Determine the (X, Y) coordinate at the center of the cell enclosing the given text.  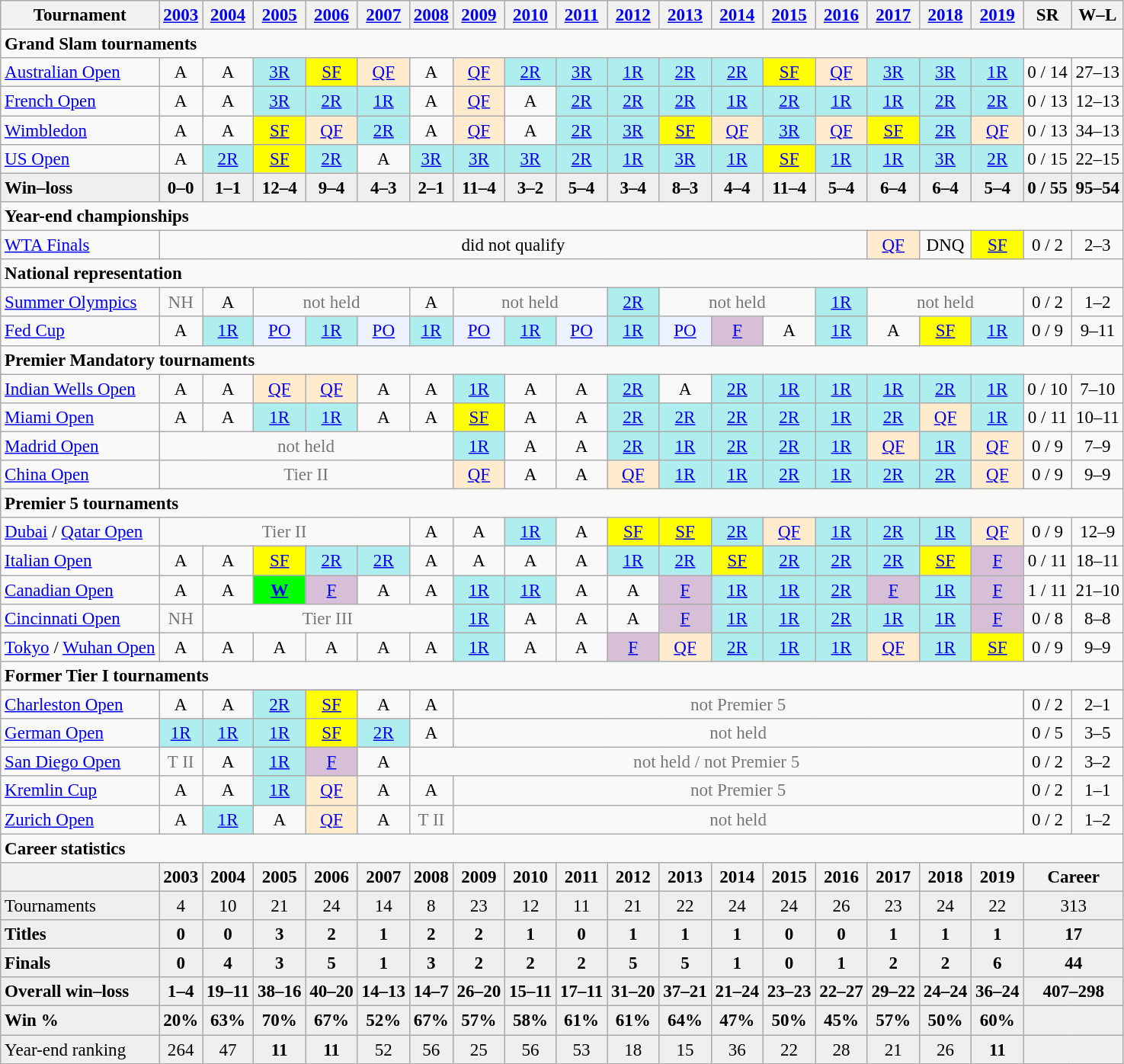
12 (530, 905)
7–9 (1097, 446)
Madrid Open (80, 446)
SR (1047, 15)
Italian Open (80, 561)
24–24 (945, 992)
37–21 (685, 992)
20% (181, 1021)
Kremlin Cup (80, 791)
Win–loss (80, 187)
63% (229, 1021)
US Open (80, 159)
8–8 (1097, 619)
53 (582, 1050)
38–16 (280, 992)
14 (383, 905)
0 / 10 (1047, 389)
4–4 (737, 187)
Tier III (328, 619)
0 / 8 (1047, 619)
29–22 (893, 992)
Wimbledon (80, 130)
Australian Open (80, 72)
28 (841, 1050)
17–11 (582, 992)
18–11 (1097, 561)
1–4 (181, 992)
Premier Mandatory tournaments (562, 360)
0 / 5 (1047, 733)
Former Tier I tournaments (562, 676)
Career statistics (562, 848)
64% (685, 1021)
0 / 14 (1047, 72)
12–9 (1097, 532)
China Open (80, 475)
Career (1073, 877)
52% (383, 1021)
Tournaments (80, 905)
W (280, 590)
French Open (80, 101)
12–13 (1097, 101)
DNQ (945, 245)
47 (229, 1050)
Premier 5 tournaments (562, 504)
4–3 (383, 187)
Fed Cup (80, 332)
15–11 (530, 992)
9–4 (331, 187)
14–13 (383, 992)
did not qualify (514, 245)
14–7 (431, 992)
34–13 (1097, 130)
8–3 (685, 187)
0–0 (181, 187)
22–15 (1097, 159)
58% (530, 1021)
9–11 (1097, 332)
70% (280, 1021)
17 (1073, 934)
Win % (80, 1021)
19–11 (229, 992)
W–L (1097, 15)
Titles (80, 934)
not held / not Premier 5 (716, 762)
National representation (562, 274)
313 (1073, 905)
10–11 (1097, 418)
31–20 (633, 992)
95–54 (1097, 187)
407–298 (1073, 992)
Indian Wells Open (80, 389)
22–27 (841, 992)
1 / 11 (1047, 590)
18 (633, 1050)
8 (431, 905)
German Open (80, 733)
Summer Olympics (80, 303)
36–24 (998, 992)
15 (685, 1050)
27–13 (1097, 72)
10 (229, 905)
0 / 15 (1047, 159)
36 (737, 1050)
Canadian Open (80, 590)
45% (841, 1021)
2–3 (1097, 245)
Year-end championships (562, 216)
25 (479, 1050)
3–4 (633, 187)
21–10 (1097, 590)
47% (737, 1021)
6 (998, 963)
Overall win–loss (80, 992)
26–20 (479, 992)
San Diego Open (80, 762)
60% (998, 1021)
WTA Finals (80, 245)
21–24 (737, 992)
7–10 (1097, 389)
0 / 55 (1047, 187)
264 (181, 1050)
Finals (80, 963)
Grand Slam tournaments (562, 44)
Dubai / Qatar Open (80, 532)
Tokyo / Wuhan Open (80, 647)
Year-end ranking (80, 1050)
52 (383, 1050)
Miami Open (80, 418)
Zurich Open (80, 819)
40–20 (331, 992)
Tournament (80, 15)
12–4 (280, 187)
Charleston Open (80, 705)
44 (1073, 963)
Cincinnati Open (80, 619)
3–5 (1097, 733)
23–23 (789, 992)
